Capture the cell that displays the provided text and extract its (X, Y) central coordinate. 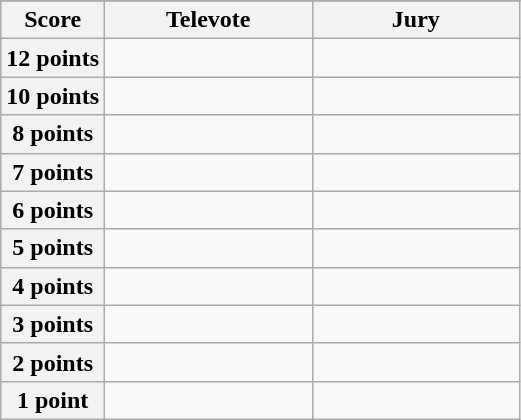
Jury (416, 20)
7 points (53, 172)
Score (53, 20)
12 points (53, 58)
2 points (53, 362)
3 points (53, 324)
1 point (53, 400)
5 points (53, 248)
10 points (53, 96)
6 points (53, 210)
8 points (53, 134)
4 points (53, 286)
Televote (209, 20)
